Determine the [X, Y] coordinate at the center of the cell enclosing the given text.  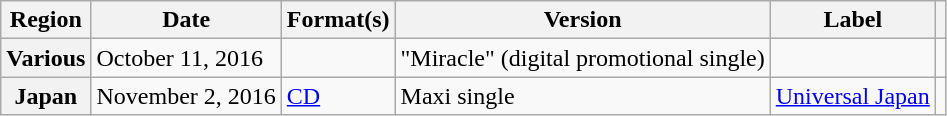
November 2, 2016 [186, 96]
Various [46, 58]
Label [852, 20]
October 11, 2016 [186, 58]
Format(s) [338, 20]
Date [186, 20]
"Miracle" (digital promotional single) [582, 58]
Universal Japan [852, 96]
Japan [46, 96]
CD [338, 96]
Maxi single [582, 96]
Region [46, 20]
Version [582, 20]
